Pinpoint the cell where the given text exists, returning its [X, Y] midpoint coordinate. 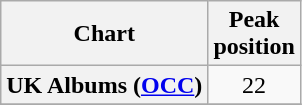
Chart [104, 34]
UK Albums (OCC) [104, 85]
Peakposition [254, 34]
22 [254, 85]
